For the text-containing cell, return its midpoint in [x, y] coordinate format. 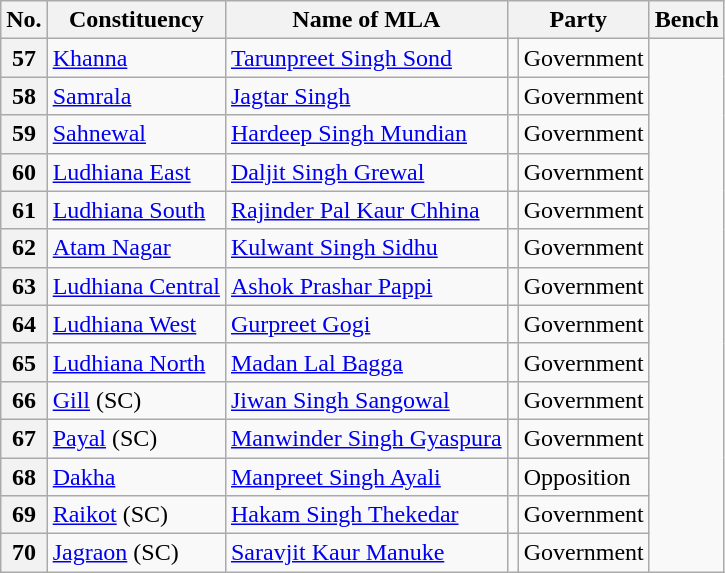
Bench [686, 20]
69 [24, 515]
Manpreet Singh Ayali [366, 477]
Gurpreet Gogi [366, 324]
Ludhiana East [136, 172]
Rajinder Pal Kaur Chhina [366, 210]
Opposition [584, 477]
59 [24, 134]
Manwinder Singh Gyaspura [366, 438]
Jagraon (SC) [136, 553]
60 [24, 172]
Jagtar Singh [366, 96]
Kulwant Singh Sidhu [366, 248]
65 [24, 362]
Raikot (SC) [136, 515]
Samrala [136, 96]
Ludhiana South [136, 210]
Atam Nagar [136, 248]
Hardeep Singh Mundian [366, 134]
67 [24, 438]
Name of MLA [366, 20]
Constituency [136, 20]
Ludhiana West [136, 324]
63 [24, 286]
61 [24, 210]
Ashok Prashar Pappi [366, 286]
Ludhiana North [136, 362]
64 [24, 324]
Saravjit Kaur Manuke [366, 553]
Ludhiana Central [136, 286]
Party [578, 20]
68 [24, 477]
62 [24, 248]
70 [24, 553]
57 [24, 58]
Jiwan Singh Sangowal [366, 400]
Daljit Singh Grewal [366, 172]
Gill (SC) [136, 400]
Madan Lal Bagga [366, 362]
Payal (SC) [136, 438]
Dakha [136, 477]
Sahnewal [136, 134]
No. [24, 20]
58 [24, 96]
Hakam Singh Thekedar [366, 515]
Khanna [136, 58]
66 [24, 400]
Tarunpreet Singh Sond [366, 58]
